Detect which cell encompasses the target text, then output its (X, Y) center coordinate. 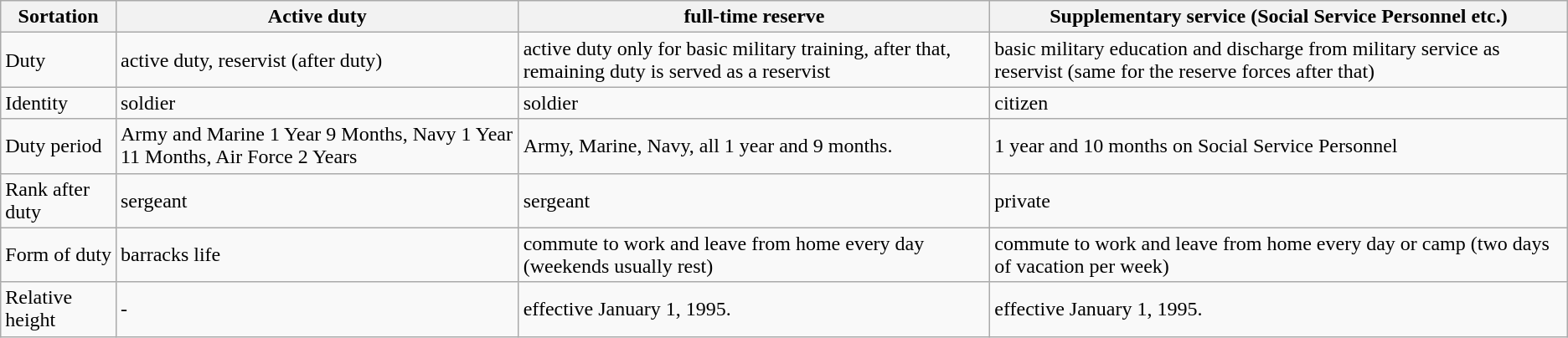
active duty, reservist (after duty) (317, 60)
commute to work and leave from home every day or camp (two days of vacation per week) (1278, 254)
Form of duty (59, 254)
commute to work and leave from home every day (weekends usually rest) (754, 254)
citizen (1278, 103)
Identity (59, 103)
- (317, 310)
Army and Marine 1 Year 9 Months, Navy 1 Year 11 Months, Air Force 2 Years (317, 146)
active duty only for basic military training, after that, remaining duty is served as a reservist (754, 60)
barracks life (317, 254)
Duty (59, 60)
Sortation (59, 17)
Duty period (59, 146)
Relative height (59, 310)
Active duty (317, 17)
Supplementary service (Social Service Personnel etc.) (1278, 17)
1 year and 10 months on Social Service Personnel (1278, 146)
Rank after duty (59, 201)
Army, Marine, Navy, all 1 year and 9 months. (754, 146)
full-time reserve (754, 17)
private (1278, 201)
basic military education and discharge from military service as reservist (same for the reserve forces after that) (1278, 60)
